Determine the [X, Y] coordinate at the center of the cell enclosing the given text.  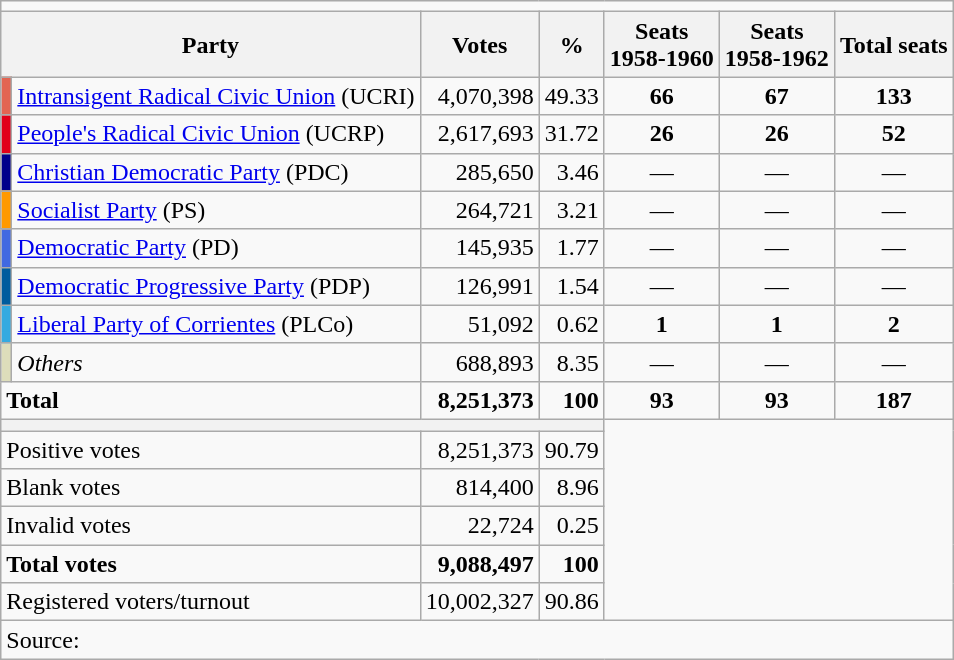
66 [662, 96]
49.33 [572, 96]
Seats1958-1962 [776, 44]
% [572, 44]
Socialist Party (PS) [216, 210]
Registered voters/turnout [210, 602]
Total votes [210, 564]
264,721 [480, 210]
145,935 [480, 248]
2,617,693 [480, 134]
1.54 [572, 286]
67 [776, 96]
31.72 [572, 134]
8.96 [572, 488]
Party [210, 44]
51,092 [480, 324]
52 [894, 134]
Democratic Party (PD) [216, 248]
Total seats [894, 44]
Blank votes [210, 488]
9,088,497 [480, 564]
0.25 [572, 526]
Positive votes [210, 449]
People's Radical Civic Union (UCRP) [216, 134]
10,002,327 [480, 602]
Total [210, 400]
Christian Democratic Party (PDC) [216, 172]
Seats1958-1960 [662, 44]
Votes [480, 44]
3.21 [572, 210]
4,070,398 [480, 96]
688,893 [480, 362]
126,991 [480, 286]
814,400 [480, 488]
90.86 [572, 602]
Others [216, 362]
90.79 [572, 449]
Invalid votes [210, 526]
2 [894, 324]
Democratic Progressive Party (PDP) [216, 286]
0.62 [572, 324]
Source: [477, 640]
22,724 [480, 526]
187 [894, 400]
285,650 [480, 172]
Intransigent Radical Civic Union (UCRI) [216, 96]
8.35 [572, 362]
133 [894, 96]
1.77 [572, 248]
Liberal Party of Corrientes (PLCo) [216, 324]
3.46 [572, 172]
